Search for the cell housing the specified text and yield its [x, y] center coordinate. 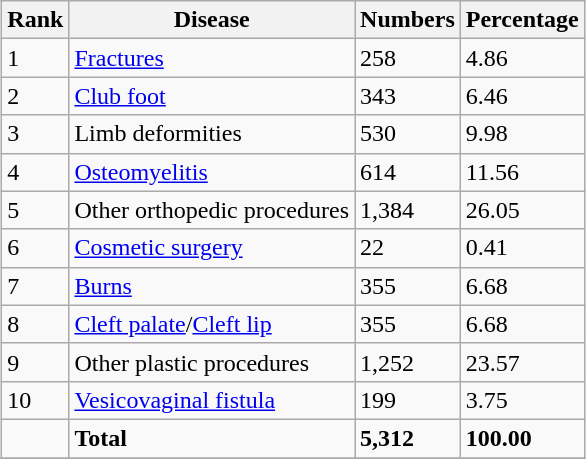
6 [36, 248]
23.57 [522, 362]
Club foot [212, 96]
530 [408, 134]
614 [408, 172]
Cosmetic surgery [212, 248]
258 [408, 58]
343 [408, 96]
8 [36, 324]
10 [36, 400]
Disease [212, 20]
Osteomyelitis [212, 172]
Percentage [522, 20]
5,312 [408, 438]
9 [36, 362]
Rank [36, 20]
6.46 [522, 96]
3 [36, 134]
1 [36, 58]
4 [36, 172]
199 [408, 400]
1,384 [408, 210]
1,252 [408, 362]
3.75 [522, 400]
11.56 [522, 172]
Numbers [408, 20]
Other orthopedic procedures [212, 210]
100.00 [522, 438]
Other plastic procedures [212, 362]
Burns [212, 286]
4.86 [522, 58]
26.05 [522, 210]
2 [36, 96]
7 [36, 286]
22 [408, 248]
0.41 [522, 248]
Vesicovaginal fistula [212, 400]
5 [36, 210]
9.98 [522, 134]
Fractures [212, 58]
Cleft palate/Cleft lip [212, 324]
Total [212, 438]
Limb deformities [212, 134]
